Locate the cell with the specified text and output its [x, y] center coordinate. 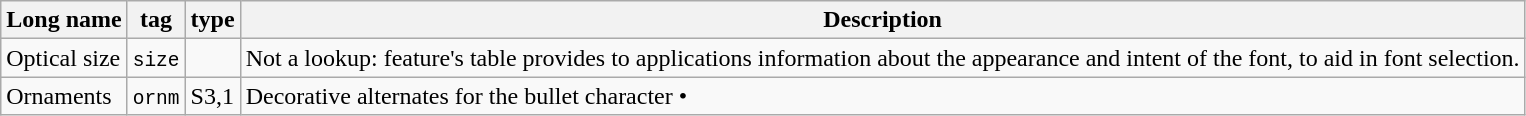
Optical size [64, 58]
S3,1 [212, 96]
tag [156, 20]
Ornaments [64, 96]
Not a lookup: feature's table provides to applications information about the appearance and intent of the font, to aid in font selection. [882, 58]
Description [882, 20]
Long name [64, 20]
Decorative alternates for the bullet character • [882, 96]
size [156, 58]
type [212, 20]
ornm [156, 96]
